For the text-containing cell, return its midpoint in [X, Y] coordinate format. 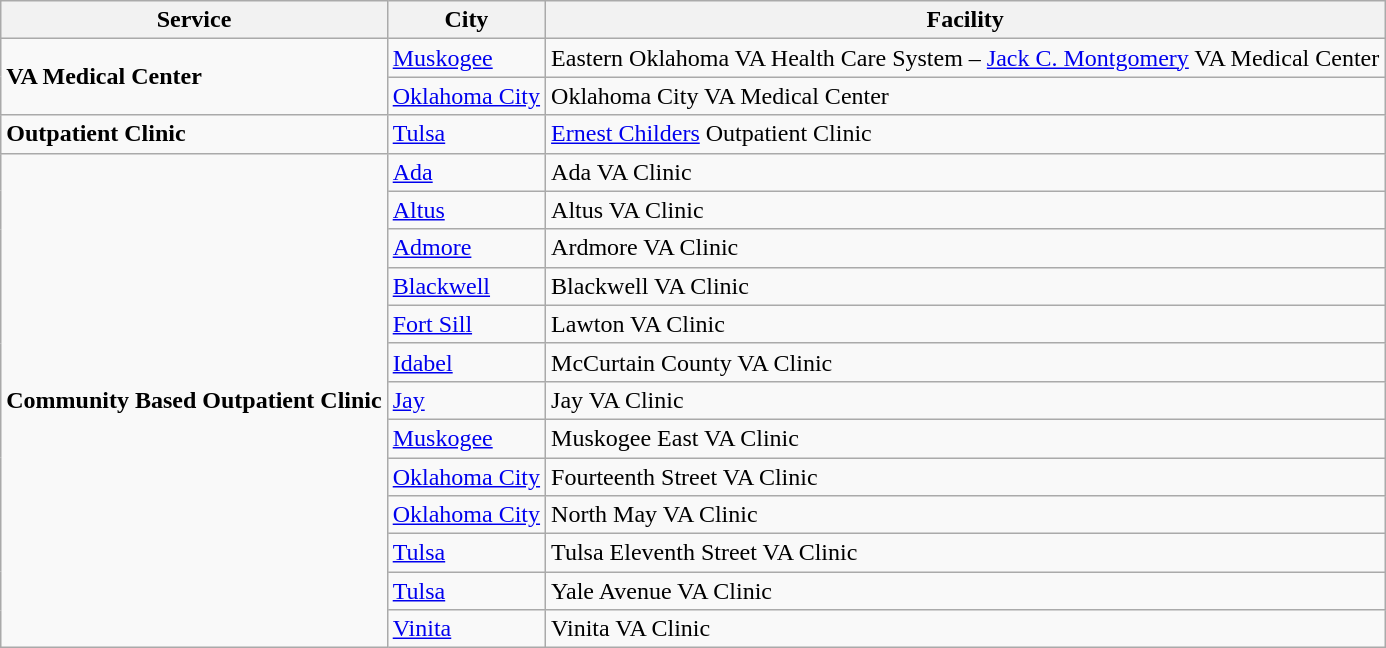
Community Based Outpatient Clinic [194, 400]
Jay VA Clinic [966, 400]
Tulsa Eleventh Street VA Clinic [966, 553]
Altus VA Clinic [966, 210]
Lawton VA Clinic [966, 324]
McCurtain County VA Clinic [966, 362]
Ernest Childers Outpatient Clinic [966, 134]
Yale Avenue VA Clinic [966, 591]
Idabel [466, 362]
Blackwell VA Clinic [966, 286]
Ardmore VA Clinic [966, 248]
Outpatient Clinic [194, 134]
North May VA Clinic [966, 515]
Vinita VA Clinic [966, 629]
Ada [466, 172]
Fourteenth Street VA Clinic [966, 477]
Eastern Oklahoma VA Health Care System – Jack C. Montgomery VA Medical Center [966, 58]
Altus [466, 210]
Admore [466, 248]
Vinita [466, 629]
VA Medical Center [194, 77]
Facility [966, 20]
Muskogee East VA Clinic [966, 438]
Jay [466, 400]
Fort Sill [466, 324]
Blackwell [466, 286]
City [466, 20]
Service [194, 20]
Ada VA Clinic [966, 172]
Oklahoma City VA Medical Center [966, 96]
